Search for the cell housing the specified text and yield its (X, Y) center coordinate. 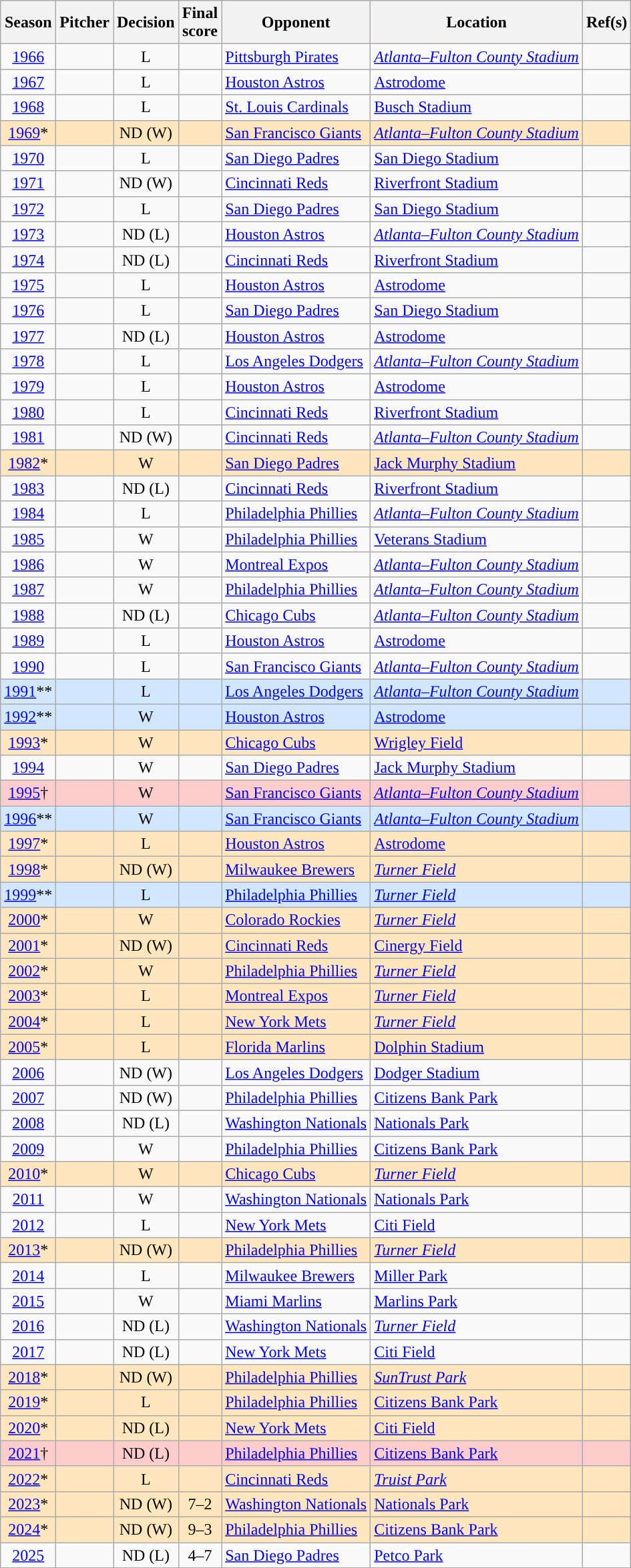
1986 (28, 564)
2015 (28, 1301)
2004* (28, 1022)
Florida Marlins (296, 1047)
1997* (28, 844)
Cinergy Field (477, 945)
1976 (28, 310)
7–2 (200, 1504)
1988 (28, 615)
2018* (28, 1377)
2022* (28, 1479)
1968 (28, 107)
1984 (28, 514)
Pitcher (85, 23)
1979 (28, 387)
1966 (28, 57)
2020* (28, 1428)
2012 (28, 1225)
1969* (28, 133)
1998* (28, 869)
2013* (28, 1250)
Colorado Rockies (296, 920)
1985 (28, 539)
1981 (28, 438)
SunTrust Park (477, 1377)
2002* (28, 971)
2024* (28, 1529)
2019* (28, 1403)
Opponent (296, 23)
Location (477, 23)
1999** (28, 895)
1973 (28, 234)
Pittsburgh Pirates (296, 57)
2023* (28, 1504)
1971 (28, 183)
2014 (28, 1276)
Decision (146, 23)
1995† (28, 793)
Dodger Stadium (477, 1072)
2010* (28, 1174)
Wrigley Field (477, 743)
1967 (28, 82)
2003* (28, 996)
1996** (28, 819)
1977 (28, 336)
Ref(s) (606, 23)
2008 (28, 1123)
2016 (28, 1326)
2005* (28, 1047)
Busch Stadium (477, 107)
Miller Park (477, 1276)
1972 (28, 209)
2000* (28, 920)
2007 (28, 1098)
1989 (28, 641)
1993* (28, 743)
1983 (28, 488)
1992** (28, 717)
1987 (28, 590)
Finalscore (200, 23)
2006 (28, 1072)
1975 (28, 285)
Marlins Park (477, 1301)
4–7 (200, 1555)
2025 (28, 1555)
1990 (28, 666)
2001* (28, 945)
Veterans Stadium (477, 539)
1974 (28, 260)
9–3 (200, 1529)
Season (28, 23)
1980 (28, 412)
1970 (28, 158)
Miami Marlins (296, 1301)
2021† (28, 1453)
Dolphin Stadium (477, 1047)
1978 (28, 362)
Truist Park (477, 1479)
St. Louis Cardinals (296, 107)
2009 (28, 1148)
Petco Park (477, 1555)
2017 (28, 1352)
1994 (28, 768)
1982* (28, 463)
2011 (28, 1200)
1991** (28, 691)
